Locate the cell with the specified text and output its [X, Y] center coordinate. 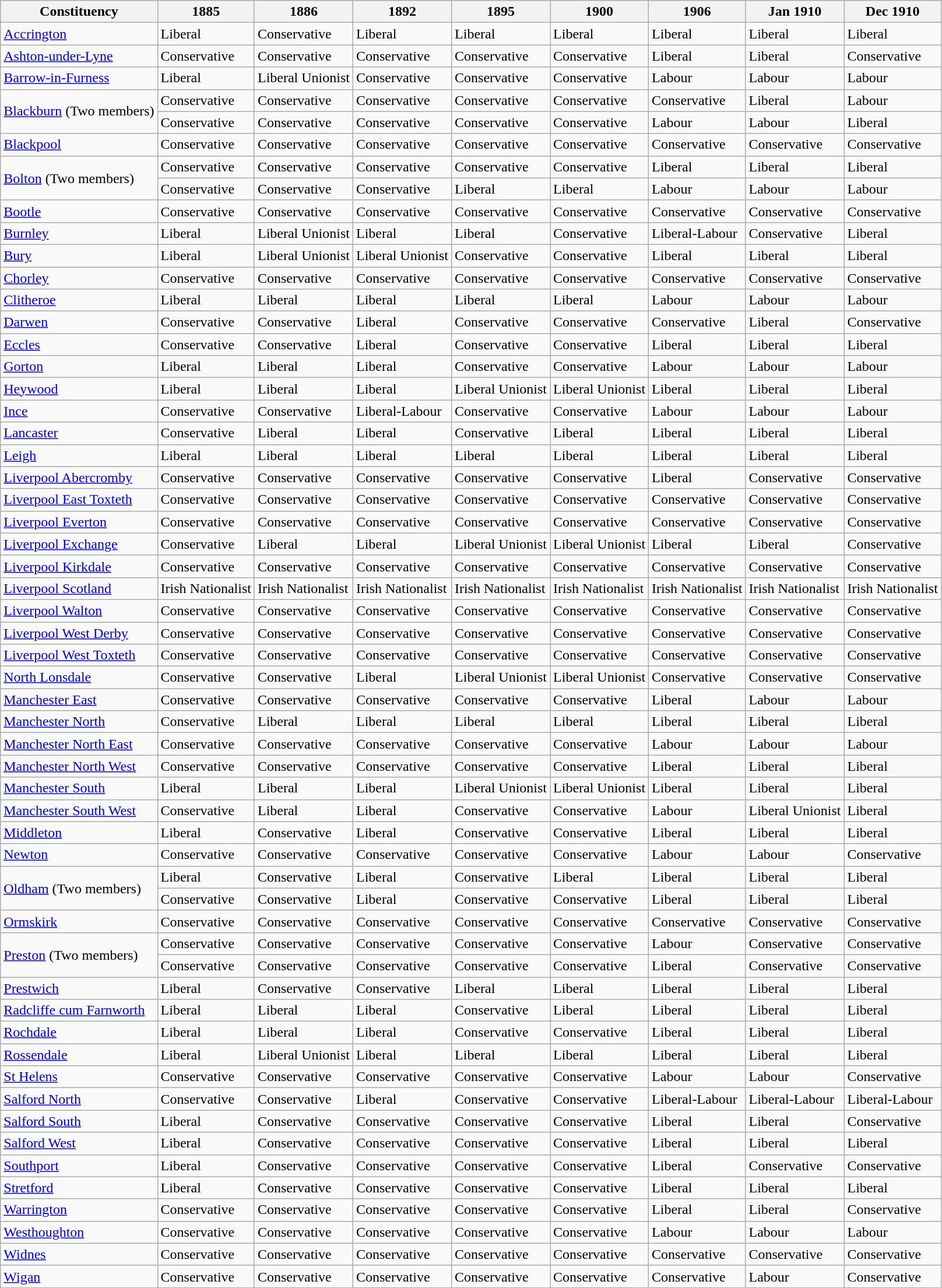
Manchester South [79, 788]
Chorley [79, 278]
Southport [79, 1166]
Manchester North [79, 722]
North Lonsdale [79, 678]
Stretford [79, 1188]
Salford South [79, 1121]
Constituency [79, 12]
Eccles [79, 345]
Liverpool Kirkdale [79, 566]
1885 [206, 12]
Liverpool Scotland [79, 588]
Middleton [79, 833]
Accrington [79, 34]
1900 [599, 12]
1895 [501, 12]
Liverpool West Toxteth [79, 655]
Newton [79, 855]
Blackpool [79, 145]
1906 [697, 12]
St Helens [79, 1077]
Bootle [79, 211]
Manchester East [79, 700]
Liverpool Everton [79, 522]
Rossendale [79, 1055]
Liverpool West Derby [79, 633]
Prestwich [79, 988]
Liverpool Walton [79, 610]
Ormskirk [79, 921]
Liverpool Exchange [79, 544]
Manchester North East [79, 744]
Rochdale [79, 1033]
Bury [79, 255]
Bolton (Two members) [79, 178]
Liverpool Abercromby [79, 478]
Preston (Two members) [79, 954]
Liverpool East Toxteth [79, 500]
Gorton [79, 367]
Barrow-in-Furness [79, 78]
Ashton-under-Lyne [79, 56]
Clitheroe [79, 300]
1892 [402, 12]
Dec 1910 [892, 12]
Blackburn (Two members) [79, 111]
Lancaster [79, 433]
Heywood [79, 389]
Manchester South West [79, 810]
Wigan [79, 1276]
Darwen [79, 322]
Warrington [79, 1210]
Jan 1910 [795, 12]
Westhoughton [79, 1232]
1886 [303, 12]
Ince [79, 411]
Radcliffe cum Farnworth [79, 1010]
Oldham (Two members) [79, 888]
Manchester North West [79, 766]
Salford West [79, 1143]
Burnley [79, 233]
Widnes [79, 1254]
Salford North [79, 1099]
Leigh [79, 455]
